Return (X, Y) of the center of cell containing provided text 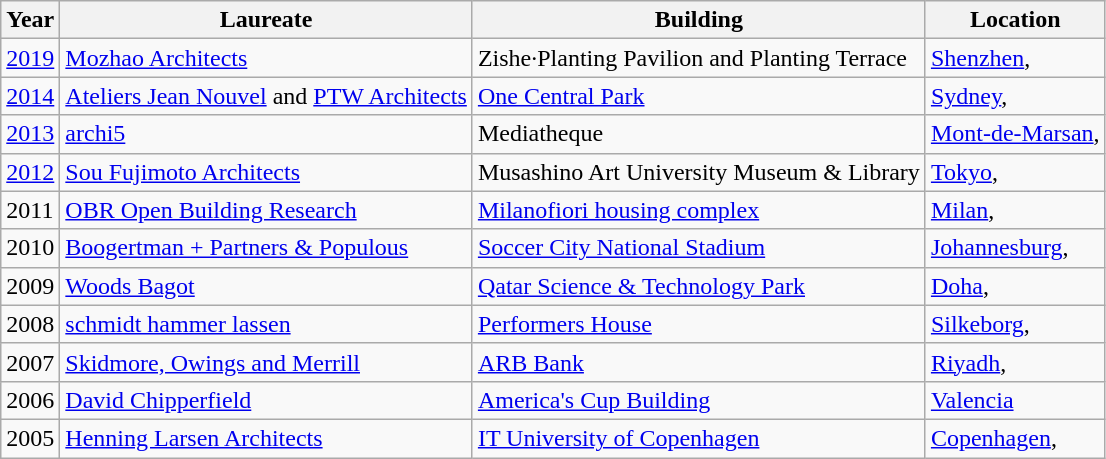
Performers House (698, 324)
2011 (30, 210)
Ateliers Jean Nouvel and PTW Architects (266, 96)
2019 (30, 58)
2009 (30, 286)
Musashino Art University Museum & Library (698, 172)
archi5 (266, 134)
America's Cup Building (698, 400)
ARB Bank (698, 362)
Milanofiori housing complex (698, 210)
David Chipperfield (266, 400)
2013 (30, 134)
Year (30, 20)
Laureate (266, 20)
Building (698, 20)
schmidt hammer lassen (266, 324)
Mont-de-Marsan, (1015, 134)
One Central Park (698, 96)
Woods Bagot (266, 286)
2005 (30, 438)
Qatar Science & Technology Park (698, 286)
Johannesburg, (1015, 248)
Location (1015, 20)
Boogertman + Partners & Populous (266, 248)
Skidmore, Owings and Merrill (266, 362)
Copenhagen, (1015, 438)
2014 (30, 96)
Sou Fujimoto Architects (266, 172)
Milan, (1015, 210)
2007 (30, 362)
Mediatheque (698, 134)
Doha, (1015, 286)
OBR Open Building Research (266, 210)
Zishe·Planting Pavilion and Planting Terrace (698, 58)
2008 (30, 324)
Valencia (1015, 400)
Riyadh, (1015, 362)
Shenzhen, (1015, 58)
2012 (30, 172)
Mozhao Architects (266, 58)
2010 (30, 248)
Tokyo, (1015, 172)
Soccer City National Stadium (698, 248)
Sydney, (1015, 96)
Silkeborg, (1015, 324)
IT University of Copenhagen (698, 438)
2006 (30, 400)
Henning Larsen Architects (266, 438)
